Output the [x, y] coordinate of the center of the cell containing the given text.  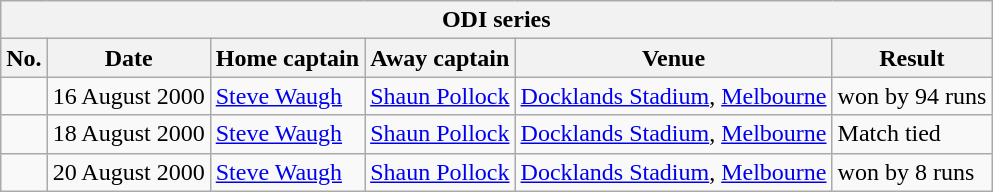
18 August 2000 [128, 134]
16 August 2000 [128, 96]
Date [128, 58]
20 August 2000 [128, 172]
Away captain [440, 58]
ODI series [496, 20]
Match tied [912, 134]
won by 8 runs [912, 172]
Result [912, 58]
Home captain [287, 58]
won by 94 runs [912, 96]
Venue [674, 58]
No. [24, 58]
